Determine the [x, y] coordinate at the center of the cell enclosing the given text.  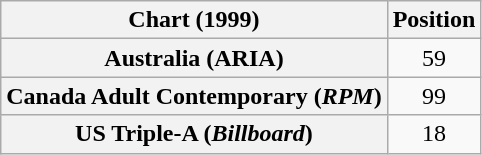
59 [434, 58]
Australia (ARIA) [194, 58]
Position [434, 20]
Chart (1999) [194, 20]
US Triple-A (Billboard) [194, 134]
18 [434, 134]
99 [434, 96]
Canada Adult Contemporary (RPM) [194, 96]
